Locate the cell with the specified text and output its [x, y] center coordinate. 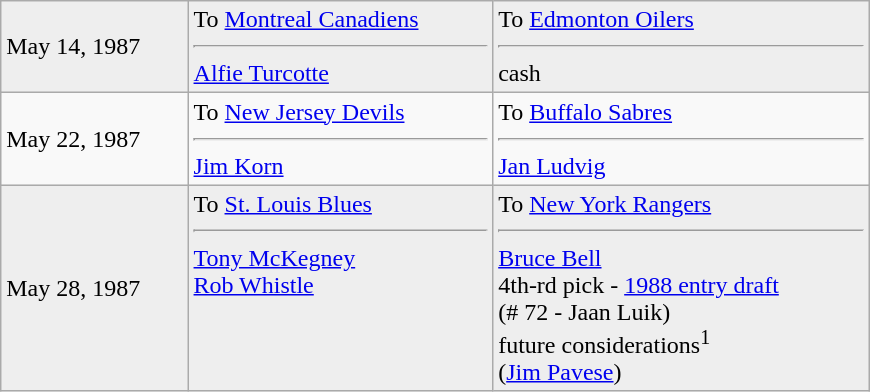
To St. Louis BluesTony McKegneyRob Whistle [340, 288]
To Buffalo SabresJan Ludvig [682, 139]
May 22, 1987 [94, 139]
May 14, 1987 [94, 47]
To Edmonton Oilerscash [682, 47]
To New York RangersBruce Bell4th-rd pick - 1988 entry draft(# 72 - Jaan Luik)future considerations1(Jim Pavese) [682, 288]
May 28, 1987 [94, 288]
To New Jersey DevilsJim Korn [340, 139]
To Montreal CanadiensAlfie Turcotte [340, 47]
